Detect which cell encompasses the target text, then output its [x, y] center coordinate. 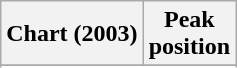
Peakposition [189, 34]
Chart (2003) [72, 34]
